Find where the given text appears and provide that cell's center as (x, y) coordinate. 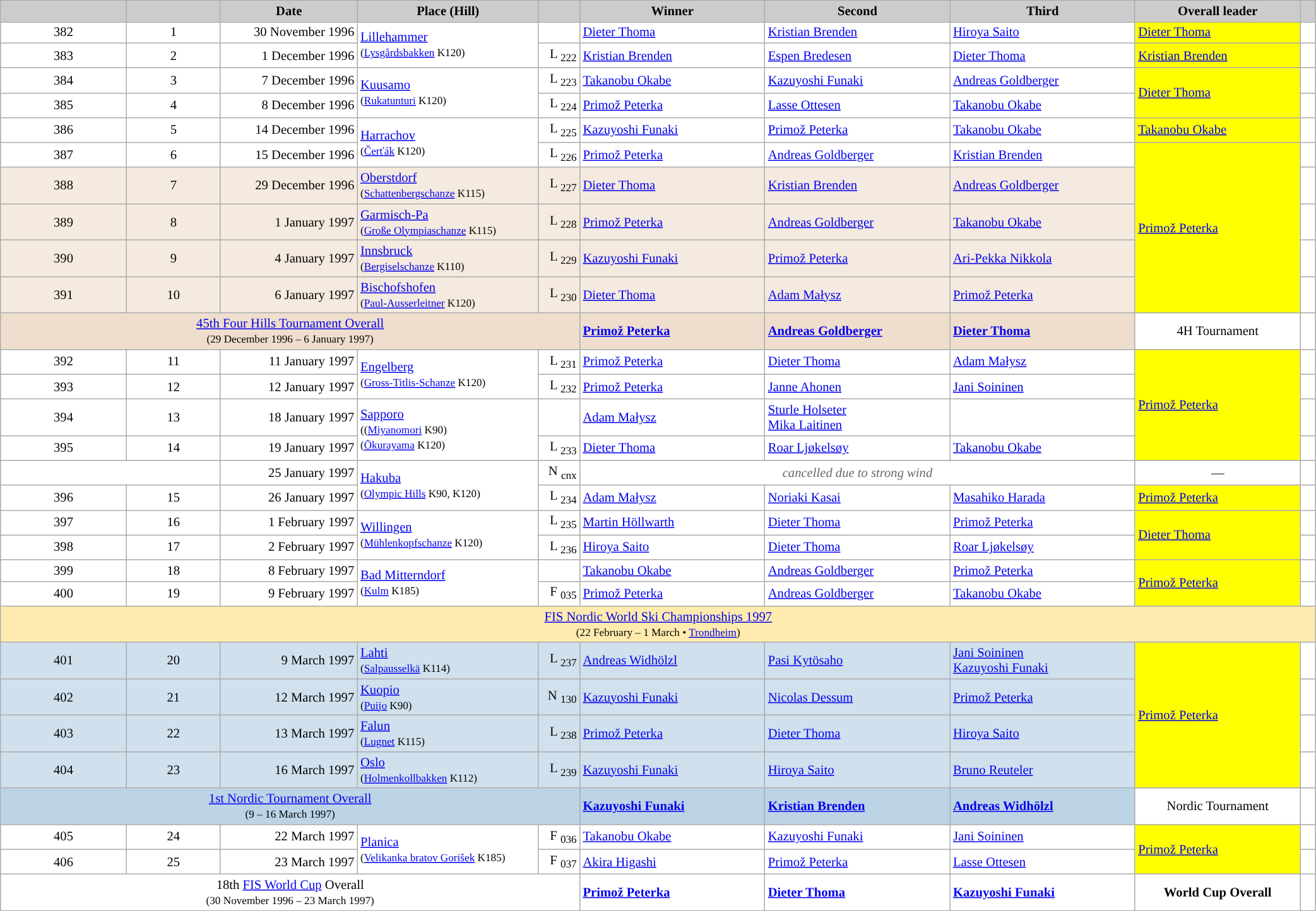
404 (64, 770)
7 (173, 185)
Lahti(Salpausselkä K114) (448, 661)
19 January 1997 (289, 448)
387 (64, 155)
Garmisch-Pa(Große Olympiaschanze K115) (448, 222)
1 (173, 32)
1 December 1996 (289, 56)
22 (173, 733)
Martin Höllwarth (673, 522)
390 (64, 258)
Sapporo((Miyanomori K90)(Ōkurayama K120) (448, 429)
L 225 (559, 130)
8 (173, 222)
L 237 (559, 661)
8 February 1997 (289, 570)
13 (173, 417)
384 (64, 79)
Lillehammer(Lysgårdsbakken K120) (448, 44)
16 March 1997 (289, 770)
L 230 (559, 295)
6 (173, 155)
Espen Bredesen (857, 56)
Kuopio(Puijo K90) (448, 697)
397 (64, 522)
Masahiko Harada (1043, 497)
392 (64, 362)
Harrachov(Čerťák K120) (448, 143)
396 (64, 497)
L 232 (559, 386)
9 (173, 258)
401 (64, 661)
Willingen(Mühlenkopfschanze K120) (448, 535)
L 224 (559, 105)
World Cup Overall (1218, 892)
2 (173, 56)
Planica(Velikanka bratov Gorišek K185) (448, 849)
Oberstdorf(Schattenbergschanze K115) (448, 185)
Noriaki Kasai (857, 497)
F 036 (559, 837)
13 March 1997 (289, 733)
Bruno Reuteler (1043, 770)
14 (173, 448)
L 231 (559, 362)
16 (173, 522)
403 (64, 733)
Jani Soininen Kazuyoshi Funaki (1043, 661)
Place (Hill) (448, 11)
Hakuba(Olympic Hills K90, K120) (448, 486)
cancelled due to strong wind (858, 473)
7 December 1996 (289, 79)
386 (64, 130)
Bischofshofen(Paul-Ausserleitner K120) (448, 295)
18 (173, 570)
Date (289, 11)
Overall leader (1218, 11)
406 (64, 862)
398 (64, 548)
15 December 1996 (289, 155)
Pasi Kytösaho (857, 661)
F 037 (559, 862)
Bad Mitterndorf(Kulm K185) (448, 583)
L 227 (559, 185)
395 (64, 448)
— (1218, 473)
12 January 1997 (289, 386)
4H Tournament (1218, 331)
Third (1043, 11)
10 (173, 295)
383 (64, 56)
1st Nordic Tournament Overall(9 – 16 March 1997) (290, 806)
N cnx (559, 473)
Innsbruck(Bergiselschanze K110) (448, 258)
L 226 (559, 155)
399 (64, 570)
1 January 1997 (289, 222)
25 (173, 862)
N 130 (559, 697)
20 (173, 661)
4 (173, 105)
23 March 1997 (289, 862)
389 (64, 222)
3 (173, 79)
6 January 1997 (289, 295)
12 (173, 386)
11 (173, 362)
2 February 1997 (289, 548)
Winner (673, 11)
Akira Higashi (673, 862)
30 November 1996 (289, 32)
5 (173, 130)
394 (64, 417)
402 (64, 697)
18 January 1997 (289, 417)
391 (64, 295)
Nicolas Dessum (857, 697)
L 234 (559, 497)
23 (173, 770)
L 239 (559, 770)
FIS Nordic World Ski Championships 1997(22 February – 1 March • Trondheim) (658, 624)
Janne Ahonen (857, 386)
15 (173, 497)
19 (173, 593)
26 January 1997 (289, 497)
14 December 1996 (289, 130)
L 235 (559, 522)
Kuusamo(Rukatunturi K120) (448, 92)
385 (64, 105)
400 (64, 593)
L 238 (559, 733)
L 223 (559, 79)
1 February 1997 (289, 522)
F 035 (559, 593)
Sturle Holseter Mika Laitinen (857, 417)
21 (173, 697)
382 (64, 32)
24 (173, 837)
45th Four Hills Tournament Overall(29 December 1996 – 6 January 1997) (290, 331)
18th FIS World Cup Overall(30 November 1996 – 23 March 1997) (290, 892)
L 236 (559, 548)
25 January 1997 (289, 473)
11 January 1997 (289, 362)
Nordic Tournament (1218, 806)
L 222 (559, 56)
12 March 1997 (289, 697)
Falun(Lugnet K115) (448, 733)
L 233 (559, 448)
4 January 1997 (289, 258)
405 (64, 837)
Ari-Pekka Nikkola (1043, 258)
29 December 1996 (289, 185)
Second (857, 11)
388 (64, 185)
9 March 1997 (289, 661)
393 (64, 386)
Oslo(Holmenkollbakken K112) (448, 770)
22 March 1997 (289, 837)
8 December 1996 (289, 105)
9 February 1997 (289, 593)
L 228 (559, 222)
Engelberg(Gross-Titlis-Schanze K120) (448, 375)
L 229 (559, 258)
17 (173, 548)
